Extract the [x, y] coordinate from the center of the cell holding the provided text.  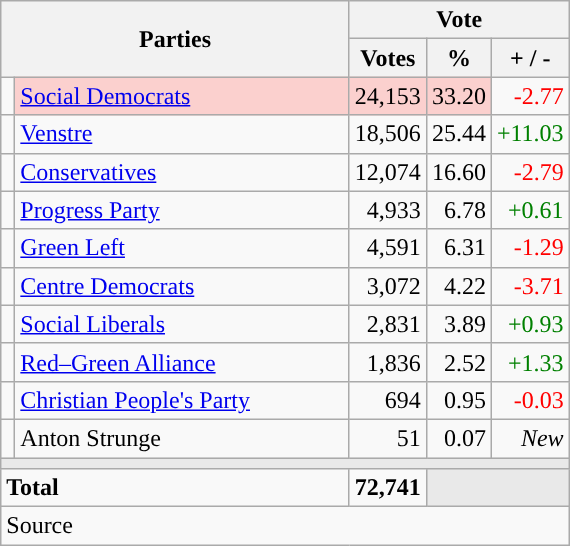
3,072 [388, 286]
12,074 [388, 172]
Social Democrats [182, 96]
New [530, 438]
-1.29 [530, 248]
25.44 [458, 134]
-0.03 [530, 400]
0.07 [458, 438]
Conservatives [182, 172]
Progress Party [182, 210]
Vote [459, 20]
+0.61 [530, 210]
-2.79 [530, 172]
16.60 [458, 172]
Red–Green Alliance [182, 362]
Total [176, 488]
694 [388, 400]
Venstre [182, 134]
Christian People's Party [182, 400]
+1.33 [530, 362]
1,836 [388, 362]
Social Liberals [182, 324]
24,153 [388, 96]
4.22 [458, 286]
-2.77 [530, 96]
Votes [388, 58]
Source [285, 526]
2,831 [388, 324]
-3.71 [530, 286]
% [458, 58]
0.95 [458, 400]
+ / - [530, 58]
Parties [176, 39]
Anton Strunge [182, 438]
4,933 [388, 210]
51 [388, 438]
4,591 [388, 248]
6.31 [458, 248]
Green Left [182, 248]
+11.03 [530, 134]
72,741 [388, 488]
2.52 [458, 362]
6.78 [458, 210]
18,506 [388, 134]
Centre Democrats [182, 286]
33.20 [458, 96]
+0.93 [530, 324]
3.89 [458, 324]
